Determine the [X, Y] coordinate at the center of the cell enclosing the given text.  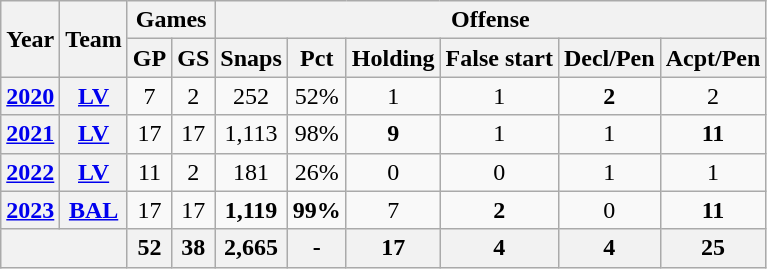
- [316, 248]
98% [316, 134]
38 [194, 248]
2,665 [251, 248]
Offense [490, 20]
False start [499, 58]
25 [713, 248]
9 [393, 134]
Holding [393, 58]
Acpt/Pen [713, 58]
GS [194, 58]
2023 [30, 210]
Snaps [251, 58]
Games [170, 20]
252 [251, 96]
1,113 [251, 134]
99% [316, 210]
Year [30, 39]
2021 [30, 134]
26% [316, 172]
2022 [30, 172]
Pct [316, 58]
Team [94, 39]
BAL [94, 210]
181 [251, 172]
2020 [30, 96]
GP [149, 58]
52 [149, 248]
Decl/Pen [609, 58]
1,119 [251, 210]
52% [316, 96]
